For the text-containing cell, return its midpoint in (x, y) coordinate format. 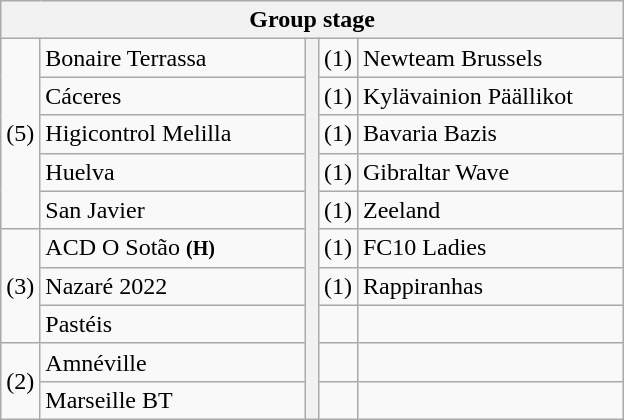
Bavaria Bazis (490, 134)
FC10 Ladies (490, 248)
Higicontrol Melilla (173, 134)
Amnéville (173, 362)
Group stage (312, 20)
Kylävainion Päällikot (490, 96)
Zeeland (490, 210)
(2) (20, 381)
Cáceres (173, 96)
Pastéis (173, 324)
(5) (20, 134)
(3) (20, 286)
Bonaire Terrassa (173, 58)
ACD O Sotão (H) (173, 248)
Rappiranhas (490, 286)
Gibraltar Wave (490, 172)
San Javier (173, 210)
Marseille BT (173, 400)
Newteam Brussels (490, 58)
Huelva (173, 172)
Nazaré 2022 (173, 286)
